For the text-containing cell, return its midpoint in [x, y] coordinate format. 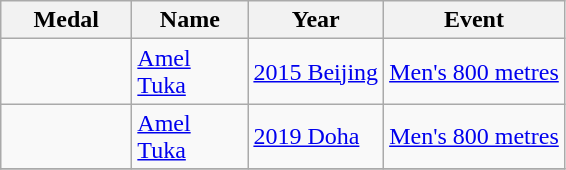
Medal [66, 20]
Year [316, 20]
2015 Beijing [316, 72]
Event [474, 20]
Name [190, 20]
2019 Doha [316, 136]
